Detect which cell encompasses the target text, then output its (X, Y) center coordinate. 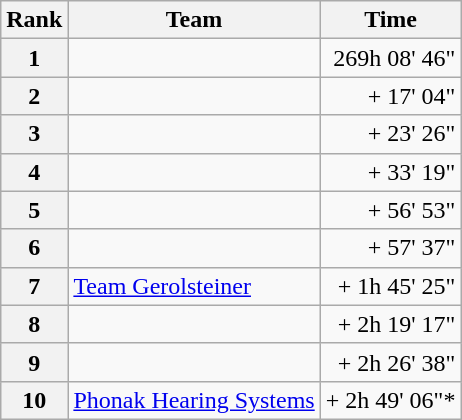
7 (34, 286)
+ 17' 04" (390, 96)
5 (34, 210)
2 (34, 96)
+ 33' 19" (390, 172)
10 (34, 400)
8 (34, 324)
Time (390, 20)
9 (34, 362)
+ 2h 19' 17" (390, 324)
6 (34, 248)
Phonak Hearing Systems (194, 400)
4 (34, 172)
+ 2h 49' 06"* (390, 400)
+ 2h 26' 38" (390, 362)
Rank (34, 20)
+ 1h 45' 25" (390, 286)
Team Gerolsteiner (194, 286)
Team (194, 20)
3 (34, 134)
269h 08' 46" (390, 58)
+ 57' 37" (390, 248)
+ 56' 53" (390, 210)
1 (34, 58)
+ 23' 26" (390, 134)
